Extract the (X, Y) coordinate from the center of the cell holding the provided text.  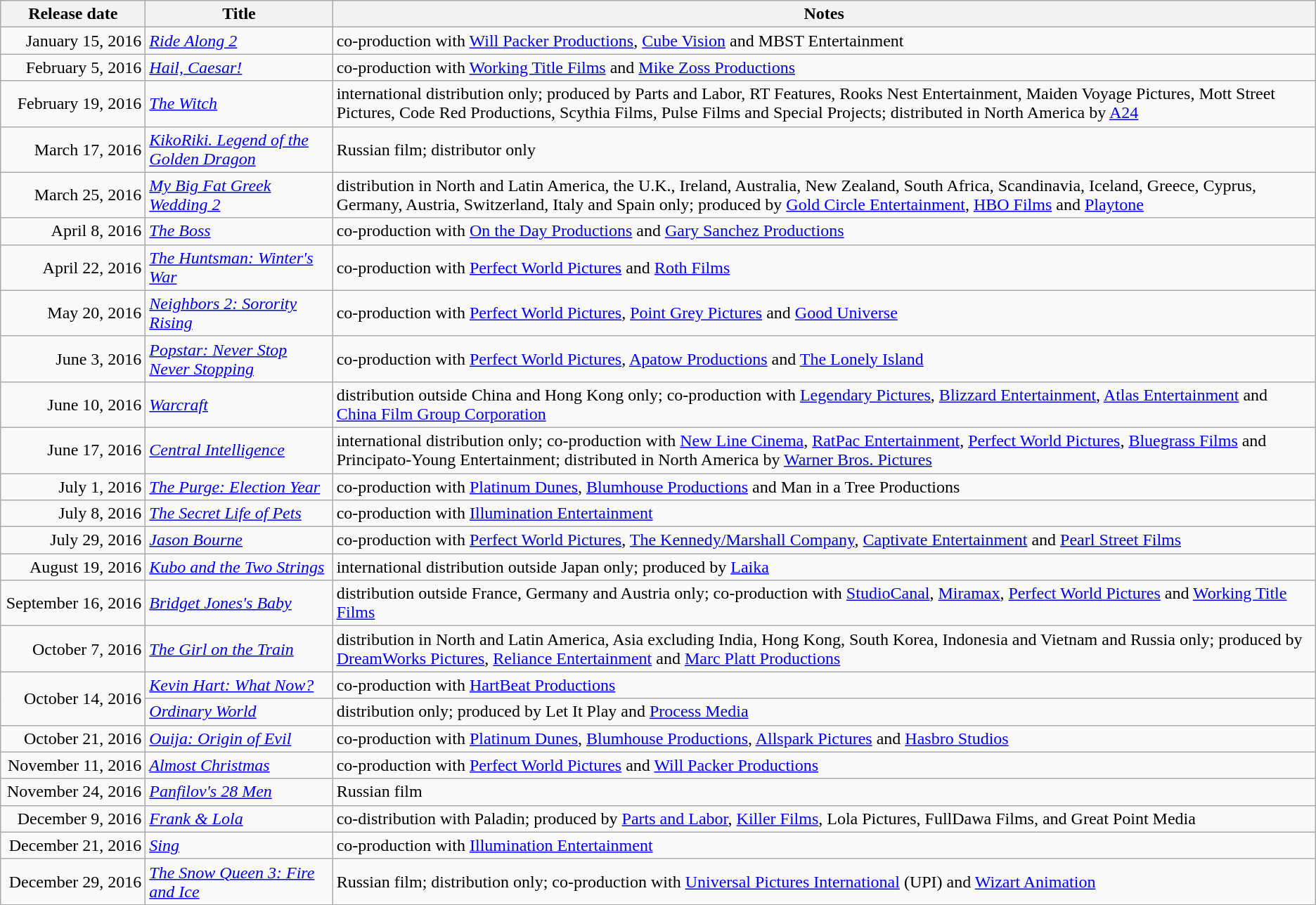
The Purge: Election Year (239, 487)
October 7, 2016 (73, 649)
The Boss (239, 231)
co-production with Perfect World Pictures, The Kennedy/Marshall Company, Captivate Entertainment and Pearl Street Films (824, 540)
August 19, 2016 (73, 567)
April 22, 2016 (73, 267)
May 20, 2016 (73, 313)
January 15, 2016 (73, 41)
June 10, 2016 (73, 405)
KikoRiki. Legend of the Golden Dragon (239, 149)
co-production with Platinum Dunes, Blumhouse Productions and Man in a Tree Productions (824, 487)
Notes (824, 14)
December 21, 2016 (73, 845)
co-production with HartBeat Productions (824, 685)
international distribution outside Japan only; produced by Laika (824, 567)
Title (239, 14)
June 3, 2016 (73, 358)
co-production with Working Title Films and Mike Zoss Productions (824, 67)
June 17, 2016 (73, 450)
Russian film; distributor only (824, 149)
December 9, 2016 (73, 819)
Kubo and the Two Strings (239, 567)
The Snow Queen 3: Fire and Ice (239, 881)
November 11, 2016 (73, 765)
distribution outside France, Germany and Austria only; co-production with StudioCanal, Miramax, Perfect World Pictures and Working Title Films (824, 603)
September 16, 2016 (73, 603)
distribution only; produced by Let It Play and Process Media (824, 712)
Sing (239, 845)
co-production with Platinum Dunes, Blumhouse Productions, Allspark Pictures and Hasbro Studios (824, 738)
Hail, Caesar! (239, 67)
Panfilov's 28 Men (239, 792)
Jason Bourne (239, 540)
The Huntsman: Winter's War (239, 267)
co-production with Perfect World Pictures and Roth Films (824, 267)
Popstar: Never Stop Never Stopping (239, 358)
March 17, 2016 (73, 149)
July 1, 2016 (73, 487)
Almost Christmas (239, 765)
Neighbors 2: Sorority Rising (239, 313)
July 8, 2016 (73, 514)
Ride Along 2 (239, 41)
Bridget Jones's Baby (239, 603)
Warcraft (239, 405)
Russian film; distribution only; co-production with Universal Pictures International (UPI) and Wizart Animation (824, 881)
Frank & Lola (239, 819)
Ordinary World (239, 712)
co-production with Perfect World Pictures, Point Grey Pictures and Good Universe (824, 313)
February 19, 2016 (73, 104)
Release date (73, 14)
Russian film (824, 792)
co-distribution with Paladin; produced by Parts and Labor, Killer Films, Lola Pictures, FullDawa Films, and Great Point Media (824, 819)
Kevin Hart: What Now? (239, 685)
My Big Fat Greek Wedding 2 (239, 195)
October 21, 2016 (73, 738)
The Girl on the Train (239, 649)
co-production with Will Packer Productions, Cube Vision and MBST Entertainment (824, 41)
co-production with Perfect World Pictures and Will Packer Productions (824, 765)
February 5, 2016 (73, 67)
April 8, 2016 (73, 231)
co-production with Perfect World Pictures, Apatow Productions and The Lonely Island (824, 358)
co-production with On the Day Productions and Gary Sanchez Productions (824, 231)
December 29, 2016 (73, 881)
Ouija: Origin of Evil (239, 738)
The Witch (239, 104)
July 29, 2016 (73, 540)
November 24, 2016 (73, 792)
October 14, 2016 (73, 698)
Central Intelligence (239, 450)
March 25, 2016 (73, 195)
The Secret Life of Pets (239, 514)
